Output the (x, y) coordinate of the center of the cell containing the given text.  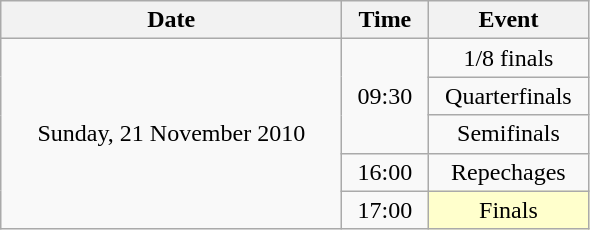
17:00 (385, 210)
Date (172, 20)
Sunday, 21 November 2010 (172, 134)
Event (508, 20)
16:00 (385, 172)
09:30 (385, 96)
Repechages (508, 172)
1/8 finals (508, 58)
Quarterfinals (508, 96)
Time (385, 20)
Semifinals (508, 134)
Finals (508, 210)
